Output the (X, Y) coordinate of the center of the cell containing the given text.  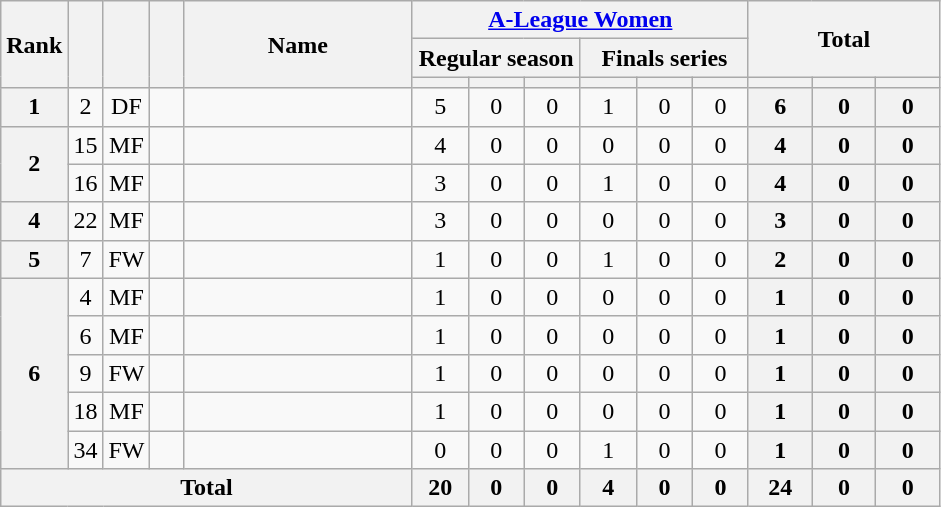
Finals series (664, 58)
15 (86, 145)
20 (440, 488)
A-League Women (580, 20)
DF (126, 107)
Regular season (496, 58)
7 (86, 259)
Rank (34, 44)
24 (780, 488)
16 (86, 183)
9 (86, 373)
22 (86, 221)
34 (86, 449)
Name (298, 44)
18 (86, 411)
